Scan for the cell matching the given text and deliver its (x, y) coordinate at center. 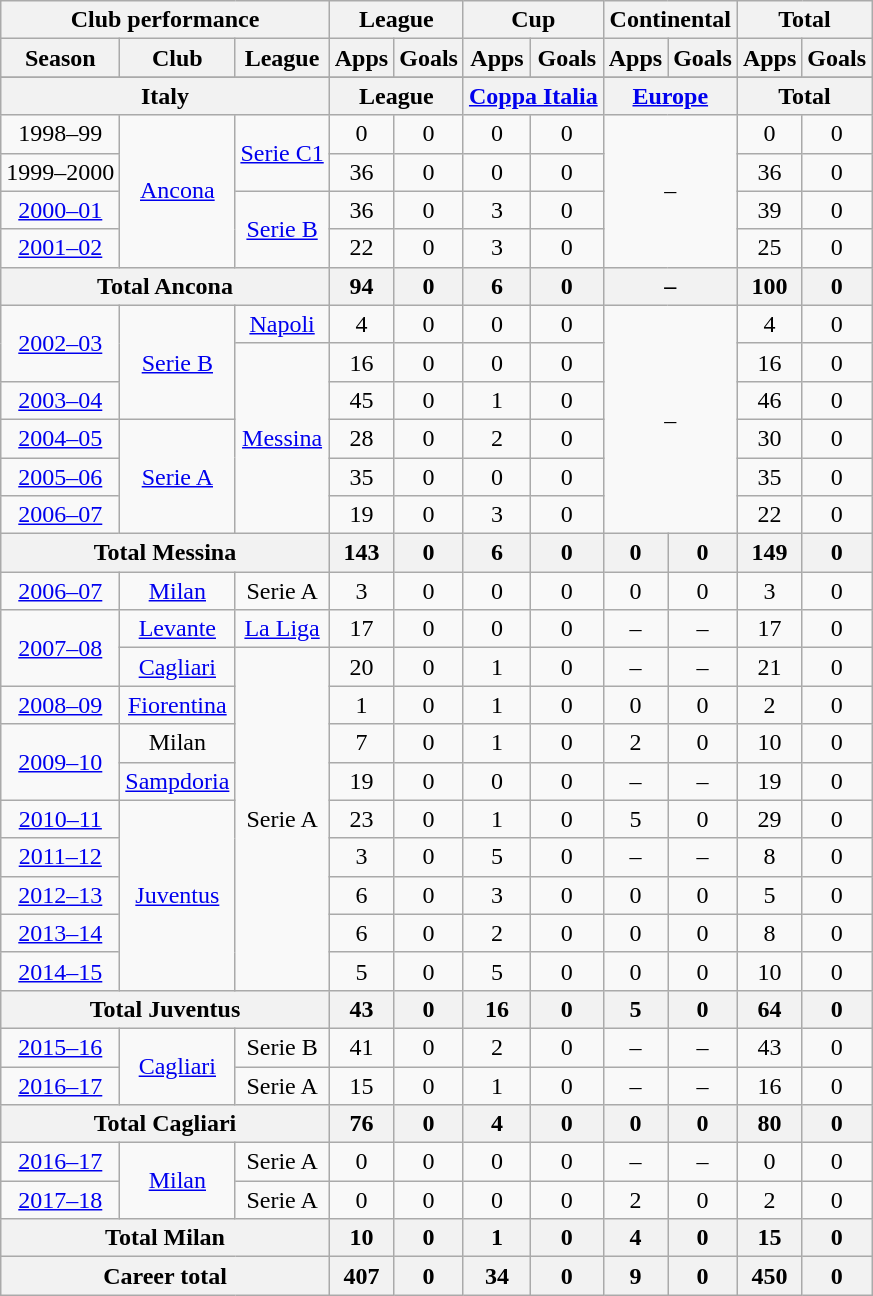
2001–02 (60, 248)
29 (769, 819)
41 (361, 1047)
Levante (178, 629)
Total Messina (165, 553)
Serie C1 (282, 153)
25 (769, 248)
28 (361, 438)
2009–10 (60, 762)
450 (769, 1276)
Sampdoria (178, 781)
Club (178, 58)
2007–08 (60, 648)
Italy (165, 96)
64 (769, 1009)
39 (769, 210)
Total Juventus (165, 1009)
Europe (670, 96)
2002–03 (60, 343)
20 (361, 667)
2014–15 (60, 971)
143 (361, 553)
2005–06 (60, 477)
76 (361, 1124)
407 (361, 1276)
80 (769, 1124)
Messina (282, 438)
46 (769, 400)
Career total (165, 1276)
Cup (533, 20)
34 (496, 1276)
45 (361, 400)
Napoli (282, 324)
2000–01 (60, 210)
Fiorentina (178, 705)
21 (769, 667)
Season (60, 58)
2015–16 (60, 1047)
2008–09 (60, 705)
2004–05 (60, 438)
7 (361, 743)
30 (769, 438)
1998–99 (60, 134)
2017–18 (60, 1200)
Continental (670, 20)
149 (769, 553)
Total Ancona (165, 286)
Club performance (165, 20)
Ancona (178, 191)
2013–14 (60, 933)
9 (635, 1276)
Coppa Italia (533, 96)
94 (361, 286)
La Liga (282, 629)
Total Cagliari (165, 1124)
Total Milan (165, 1238)
2011–12 (60, 857)
Juventus (178, 895)
1999–2000 (60, 172)
100 (769, 286)
2010–11 (60, 819)
2012–13 (60, 895)
23 (361, 819)
2003–04 (60, 400)
